Find where the given text appears and provide that cell's center as (x, y) coordinate. 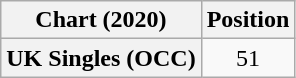
UK Singles (OCC) (101, 58)
Position (248, 20)
Chart (2020) (101, 20)
51 (248, 58)
